Locate the cell with the specified text and output its [X, Y] center coordinate. 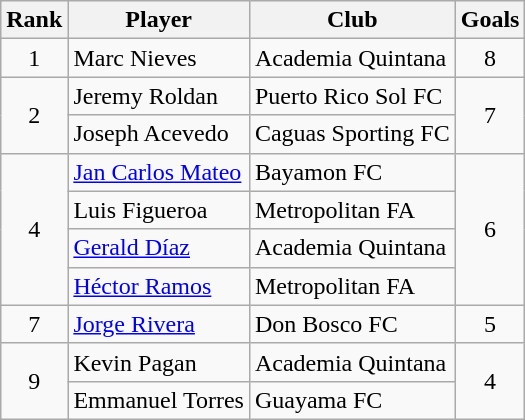
Jorge Rivera [159, 324]
Don Bosco FC [352, 324]
Emmanuel Torres [159, 400]
1 [34, 58]
Jan Carlos Mateo [159, 172]
5 [490, 324]
2 [34, 115]
Player [159, 20]
Luis Figueroa [159, 210]
8 [490, 58]
Goals [490, 20]
Bayamon FC [352, 172]
Guayama FC [352, 400]
6 [490, 229]
Kevin Pagan [159, 362]
Puerto Rico Sol FC [352, 96]
Club [352, 20]
Rank [34, 20]
Caguas Sporting FC [352, 134]
9 [34, 381]
Gerald Díaz [159, 248]
Joseph Acevedo [159, 134]
Jeremy Roldan [159, 96]
Marc Nieves [159, 58]
Héctor Ramos [159, 286]
